Return the (X, Y) coordinate for the center point of the cell that contains the specified text.  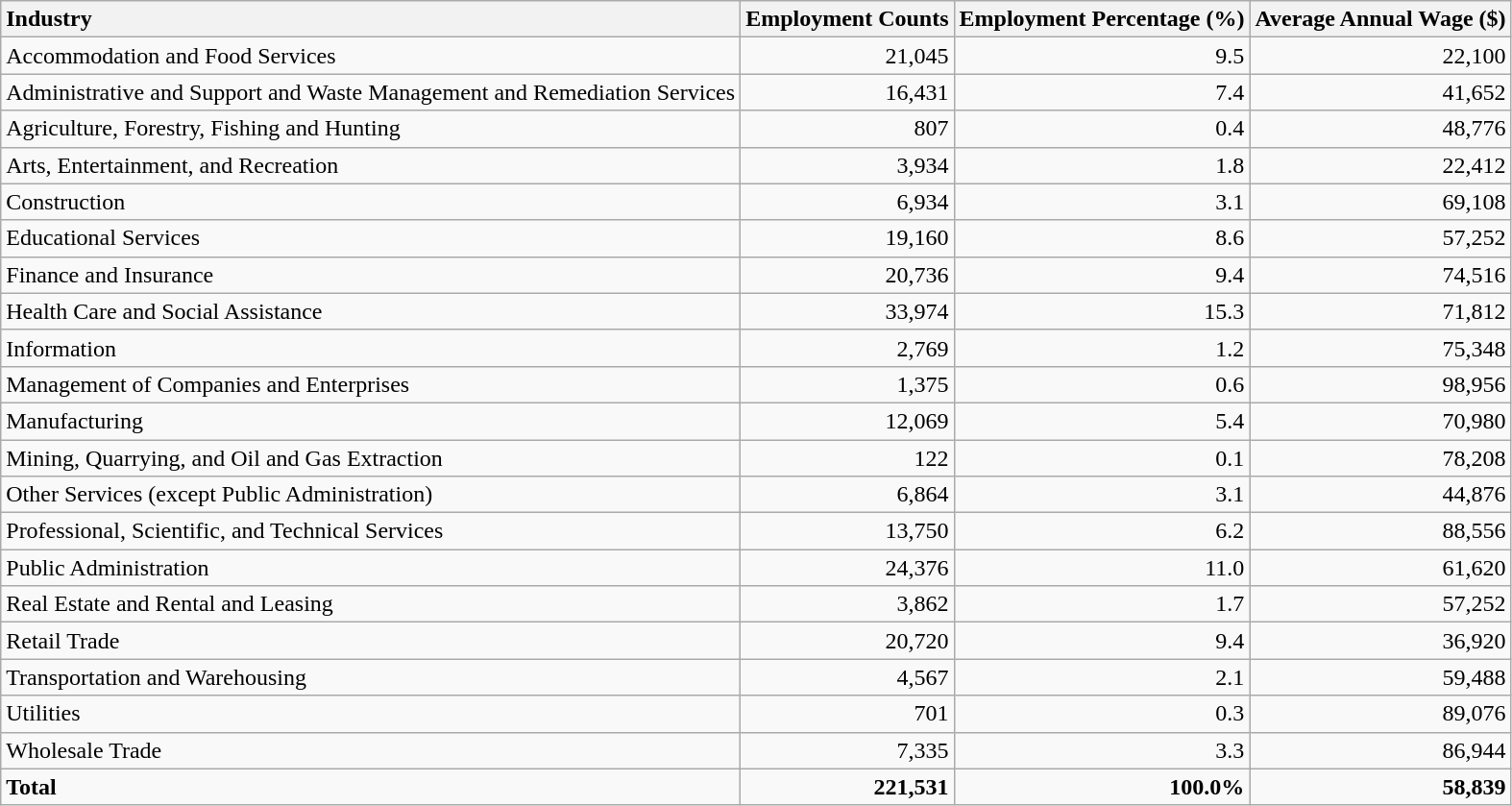
Average Annual Wage ($) (1380, 19)
58,839 (1380, 787)
70,980 (1380, 421)
Health Care and Social Assistance (371, 311)
69,108 (1380, 202)
78,208 (1380, 458)
22,412 (1380, 165)
74,516 (1380, 275)
3,934 (847, 165)
9.5 (1102, 56)
Accommodation and Food Services (371, 56)
20,736 (847, 275)
Wholesale Trade (371, 750)
Employment Counts (847, 19)
Retail Trade (371, 641)
33,974 (847, 311)
Total (371, 787)
12,069 (847, 421)
36,920 (1380, 641)
11.0 (1102, 568)
6,864 (847, 495)
75,348 (1380, 348)
122 (847, 458)
21,045 (847, 56)
88,556 (1380, 531)
Public Administration (371, 568)
13,750 (847, 531)
19,160 (847, 238)
Construction (371, 202)
2,769 (847, 348)
Professional, Scientific, and Technical Services (371, 531)
Mining, Quarrying, and Oil and Gas Extraction (371, 458)
Finance and Insurance (371, 275)
Agriculture, Forestry, Fishing and Hunting (371, 129)
48,776 (1380, 129)
Information (371, 348)
0.3 (1102, 714)
221,531 (847, 787)
89,076 (1380, 714)
44,876 (1380, 495)
61,620 (1380, 568)
0.4 (1102, 129)
7.4 (1102, 92)
20,720 (847, 641)
8.6 (1102, 238)
807 (847, 129)
Utilities (371, 714)
2.1 (1102, 677)
3,862 (847, 604)
Transportation and Warehousing (371, 677)
Manufacturing (371, 421)
Real Estate and Rental and Leasing (371, 604)
0.1 (1102, 458)
5.4 (1102, 421)
1,375 (847, 384)
Employment Percentage (%) (1102, 19)
4,567 (847, 677)
6.2 (1102, 531)
Other Services (except Public Administration) (371, 495)
86,944 (1380, 750)
Industry (371, 19)
0.6 (1102, 384)
Administrative and Support and Waste Management and Remediation Services (371, 92)
15.3 (1102, 311)
1.8 (1102, 165)
3.3 (1102, 750)
24,376 (847, 568)
Arts, Entertainment, and Recreation (371, 165)
1.7 (1102, 604)
7,335 (847, 750)
701 (847, 714)
71,812 (1380, 311)
Management of Companies and Enterprises (371, 384)
6,934 (847, 202)
1.2 (1102, 348)
100.0% (1102, 787)
16,431 (847, 92)
22,100 (1380, 56)
41,652 (1380, 92)
Educational Services (371, 238)
59,488 (1380, 677)
98,956 (1380, 384)
